Output the (x, y) coordinate of the center of the cell containing the given text.  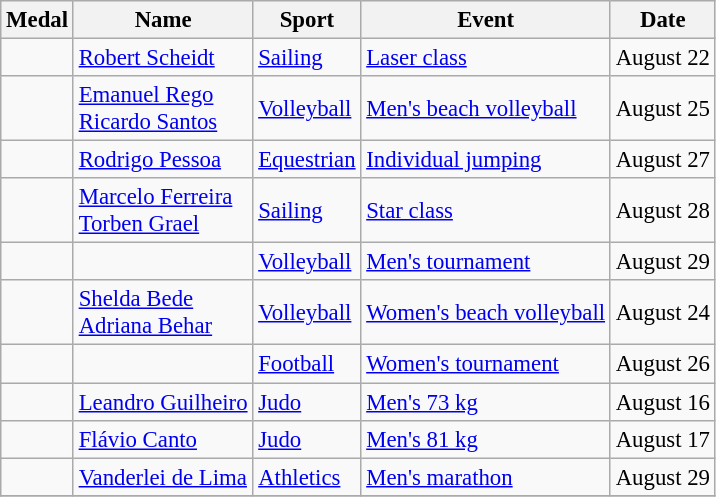
Flávio Canto (163, 439)
Football (307, 364)
Individual jumping (486, 160)
Laser class (486, 58)
August 25 (662, 108)
Robert Scheidt (163, 58)
Men's 81 kg (486, 439)
Men's marathon (486, 477)
August 27 (662, 160)
Men's beach volleyball (486, 108)
Star class (486, 210)
August 22 (662, 58)
Date (662, 20)
Shelda BedeAdriana Behar (163, 312)
Athletics (307, 477)
Vanderlei de Lima (163, 477)
Women's tournament (486, 364)
August 16 (662, 402)
August 26 (662, 364)
Event (486, 20)
Women's beach volleyball (486, 312)
Rodrigo Pessoa (163, 160)
Emanuel RegoRicardo Santos (163, 108)
Men's 73 kg (486, 402)
Name (163, 20)
Medal (38, 20)
Marcelo FerreiraTorben Grael (163, 210)
Leandro Guilheiro (163, 402)
Men's tournament (486, 262)
Sport (307, 20)
Equestrian (307, 160)
August 17 (662, 439)
August 24 (662, 312)
August 28 (662, 210)
